For the text-containing cell, return its midpoint in (X, Y) coordinate format. 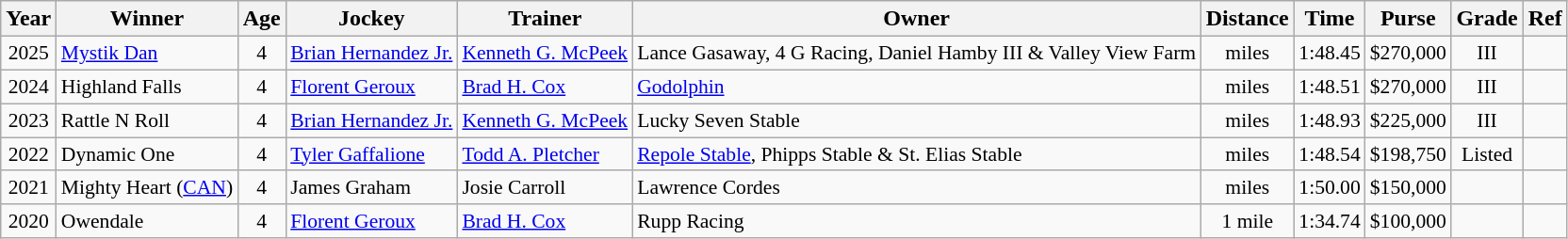
Todd A. Pletcher (545, 154)
Tyler Gaffalione (371, 154)
Winner (147, 19)
Owendale (147, 221)
Godolphin (916, 87)
$150,000 (1408, 187)
Lawrence Cordes (916, 187)
Year (28, 19)
Ref (1545, 19)
Josie Carroll (545, 187)
James Graham (371, 187)
2022 (28, 154)
Purse (1408, 19)
Dynamic One (147, 154)
1:48.93 (1329, 120)
Repole Stable, Phipps Stable & St. Elias Stable (916, 154)
Grade (1487, 19)
Jockey (371, 19)
Distance (1248, 19)
Mystik Dan (147, 54)
1:48.45 (1329, 54)
Listed (1487, 154)
2024 (28, 87)
1:48.51 (1329, 87)
1:48.54 (1329, 154)
Highland Falls (147, 87)
Lance Gasaway, 4 G Racing, Daniel Hamby III & Valley View Farm (916, 54)
Age (262, 19)
Time (1329, 19)
1:50.00 (1329, 187)
$225,000 (1408, 120)
2020 (28, 221)
1:34.74 (1329, 221)
Lucky Seven Stable (916, 120)
Trainer (545, 19)
Mighty Heart (CAN) (147, 187)
Owner (916, 19)
$198,750 (1408, 154)
1 mile (1248, 221)
$100,000 (1408, 221)
2021 (28, 187)
Rupp Racing (916, 221)
Rattle N Roll (147, 120)
2023 (28, 120)
2025 (28, 54)
